From the cell containing the given text, extract its center point as [x, y] coordinate. 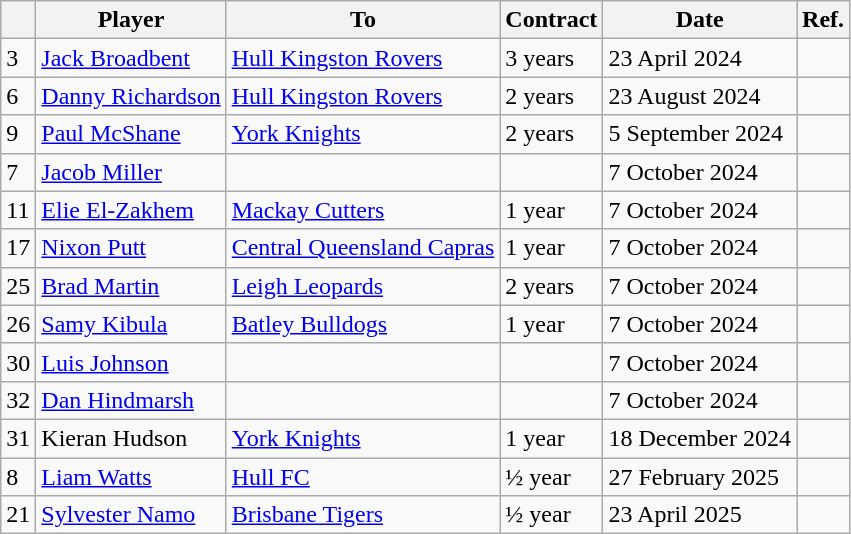
11 [18, 210]
Mackay Cutters [363, 210]
7 [18, 172]
31 [18, 438]
Sylvester Namo [131, 515]
8 [18, 477]
6 [18, 96]
Brisbane Tigers [363, 515]
3 years [552, 58]
Nixon Putt [131, 248]
3 [18, 58]
Contract [552, 20]
Samy Kibula [131, 324]
23 April 2025 [700, 515]
Luis Johnson [131, 362]
23 April 2024 [700, 58]
Kieran Hudson [131, 438]
Dan Hindmarsh [131, 400]
25 [18, 286]
Brad Martin [131, 286]
Date [700, 20]
Player [131, 20]
Danny Richardson [131, 96]
Elie El-Zakhem [131, 210]
Central Queensland Capras [363, 248]
26 [18, 324]
30 [18, 362]
5 September 2024 [700, 134]
To [363, 20]
Jack Broadbent [131, 58]
9 [18, 134]
Liam Watts [131, 477]
Leigh Leopards [363, 286]
32 [18, 400]
17 [18, 248]
23 August 2024 [700, 96]
27 February 2025 [700, 477]
Jacob Miller [131, 172]
Batley Bulldogs [363, 324]
21 [18, 515]
Hull FC [363, 477]
Paul McShane [131, 134]
Ref. [824, 20]
18 December 2024 [700, 438]
